Output the (X, Y) coordinate of the center of the cell containing the given text.  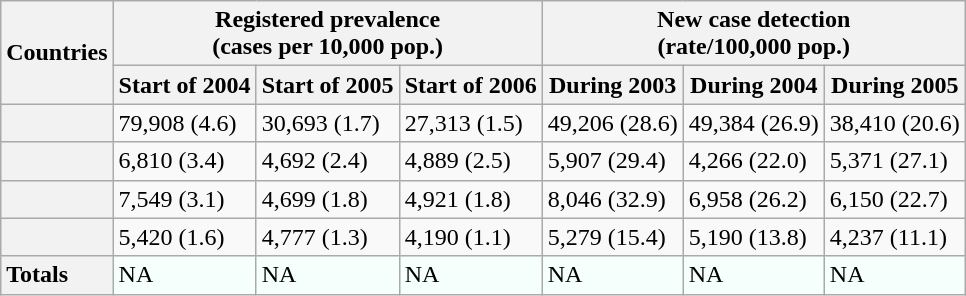
During 2003 (612, 85)
Countries (57, 52)
5,907 (29.4) (612, 161)
79,908 (4.6) (184, 123)
4,889 (2.5) (470, 161)
6,810 (3.4) (184, 161)
49,206 (28.6) (612, 123)
4,777 (1.3) (328, 237)
7,549 (3.1) (184, 199)
New case detection (rate/100,000 pop.) (754, 34)
30,693 (1.7) (328, 123)
6,150 (22.7) (894, 199)
4,237 (11.1) (894, 237)
During 2005 (894, 85)
4,190 (1.1) (470, 237)
5,420 (1.6) (184, 237)
Start of 2005 (328, 85)
38,410 (20.6) (894, 123)
4,699 (1.8) (328, 199)
5,279 (15.4) (612, 237)
Start of 2006 (470, 85)
Totals (57, 275)
During 2004 (754, 85)
6,958 (26.2) (754, 199)
Start of 2004 (184, 85)
27,313 (1.5) (470, 123)
Registered prevalence (cases per 10,000 pop.) (328, 34)
4,921 (1.8) (470, 199)
4,692 (2.4) (328, 161)
4,266 (22.0) (754, 161)
5,190 (13.8) (754, 237)
8,046 (32.9) (612, 199)
49,384 (26.9) (754, 123)
5,371 (27.1) (894, 161)
